Pinpoint the cell where the given text exists, returning its [x, y] midpoint coordinate. 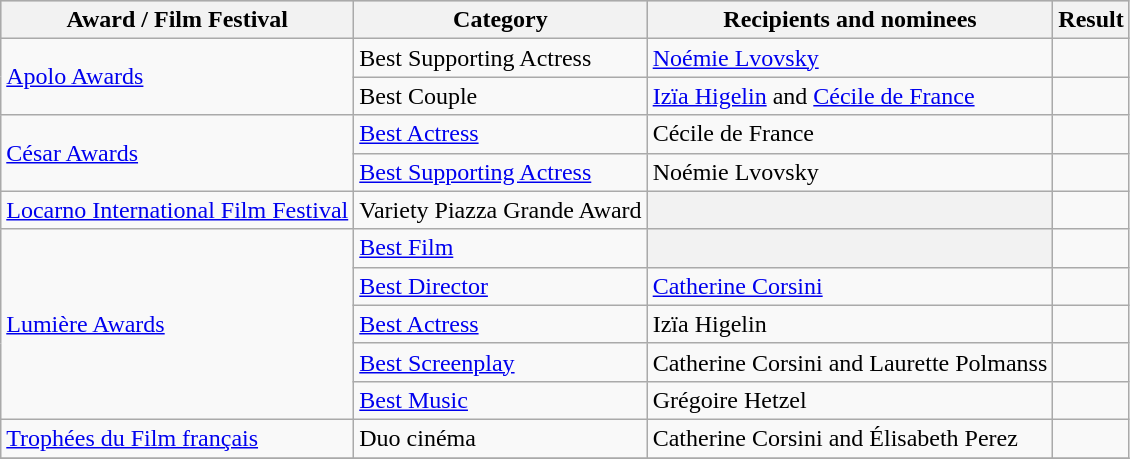
Catherine Corsini [850, 286]
Best Screenplay [500, 362]
Best Director [500, 286]
Trophées du Film français [178, 438]
Recipients and nominees [850, 20]
Locarno International Film Festival [178, 210]
Catherine Corsini and Élisabeth Perez [850, 438]
Best Music [500, 400]
Award / Film Festival [178, 20]
Duo cinéma [500, 438]
Apolo Awards [178, 77]
Variety Piazza Grande Award [500, 210]
Izïa Higelin [850, 324]
César Awards [178, 153]
Grégoire Hetzel [850, 400]
Izïa Higelin and Cécile de France [850, 96]
Result [1091, 20]
Cécile de France [850, 134]
Best Film [500, 248]
Category [500, 20]
Lumière Awards [178, 324]
Catherine Corsini and Laurette Polmanss [850, 362]
Best Couple [500, 96]
